Extract the (x, y) coordinate from the center of the cell holding the provided text.  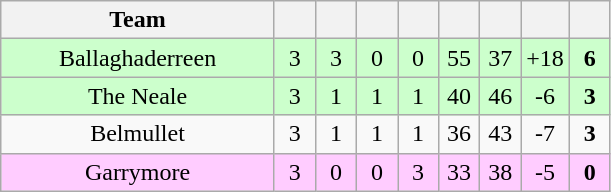
43 (500, 134)
6 (590, 58)
46 (500, 96)
33 (460, 172)
Ballaghaderreen (138, 58)
38 (500, 172)
The Neale (138, 96)
37 (500, 58)
36 (460, 134)
Belmullet (138, 134)
-7 (546, 134)
55 (460, 58)
40 (460, 96)
-5 (546, 172)
Team (138, 20)
Garrymore (138, 172)
+18 (546, 58)
-6 (546, 96)
